Locate the cell with the specified text and output its (x, y) center coordinate. 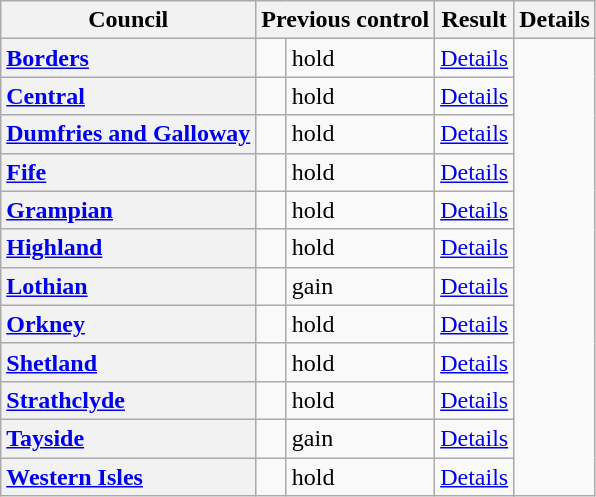
Tayside (128, 438)
Lothian (128, 286)
Previous control (346, 20)
Shetland (128, 362)
Council (128, 20)
Dumfries and Galloway (128, 134)
Result (474, 20)
Orkney (128, 324)
Western Isles (128, 477)
Borders (128, 58)
Strathclyde (128, 400)
Highland (128, 248)
Grampian (128, 210)
Fife (128, 172)
Central (128, 96)
